Detect which cell encompasses the target text, then output its [X, Y] center coordinate. 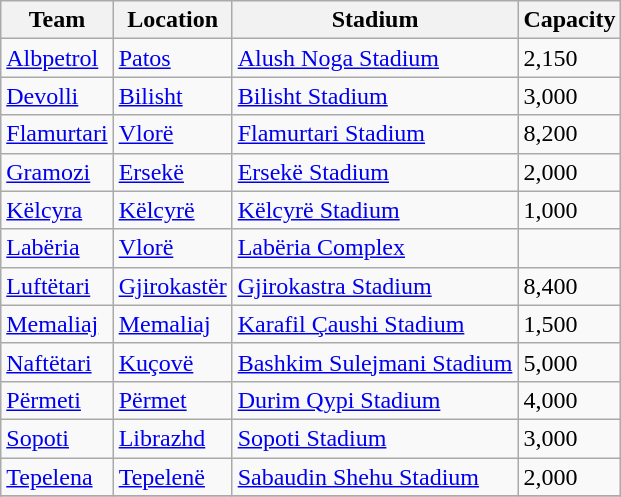
Sopoti [57, 438]
Durim Qypi Stadium [375, 400]
4,000 [570, 400]
1,000 [570, 210]
2,150 [570, 58]
Këlcyrë [172, 210]
Flamurtari Stadium [375, 134]
Ersekë Stadium [375, 172]
Capacity [570, 20]
Ersekë [172, 172]
1,500 [570, 324]
Bilisht Stadium [375, 96]
Albpetrol [57, 58]
Gjirokastra Stadium [375, 286]
Location [172, 20]
Sopoti Stadium [375, 438]
Labëria [57, 248]
Tepelena [57, 477]
Gjirokastër [172, 286]
Stadium [375, 20]
5,000 [570, 362]
Karafil Çaushi Stadium [375, 324]
Devolli [57, 96]
Librazhd [172, 438]
Bilisht [172, 96]
Këlcyra [57, 210]
Përmeti [57, 400]
Gramozi [57, 172]
Kuçovë [172, 362]
Sabaudin Shehu Stadium [375, 477]
Team [57, 20]
Patos [172, 58]
Labëria Complex [375, 248]
Përmet [172, 400]
8,400 [570, 286]
Luftëtari [57, 286]
Tepelenë [172, 477]
Naftëtari [57, 362]
Alush Noga Stadium [375, 58]
8,200 [570, 134]
Flamurtari [57, 134]
Bashkim Sulejmani Stadium [375, 362]
Këlcyrë Stadium [375, 210]
